Return [X, Y] of the center of cell containing provided text 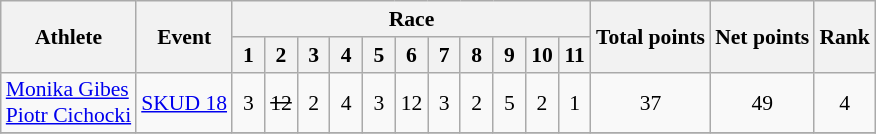
Athlete [68, 36]
SKUD 18 [184, 102]
Total points [650, 36]
8 [476, 55]
7 [444, 55]
49 [762, 102]
11 [574, 55]
37 [650, 102]
10 [542, 55]
Rank [844, 36]
Net points [762, 36]
6 [412, 55]
Event [184, 36]
Race [412, 19]
Monika GibesPiotr Cichocki [68, 102]
9 [510, 55]
